Detect which cell encompasses the target text, then output its [x, y] center coordinate. 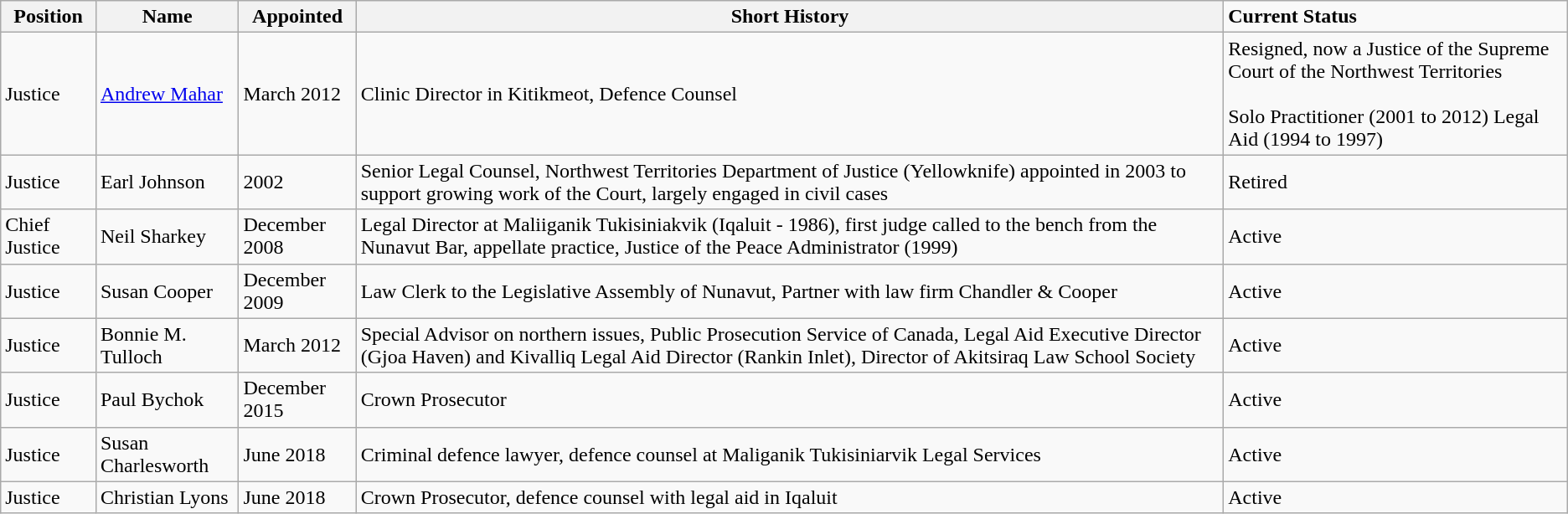
Appointed [297, 17]
Name [167, 17]
Paul Bychok [167, 400]
Earl Johnson [167, 182]
Chief Justice [49, 236]
Retired [1395, 182]
Bonnie M. Tulloch [167, 345]
Current Status [1395, 17]
Crown Prosecutor [789, 400]
2002 [297, 182]
Law Clerk to the Legislative Assembly of Nunavut, Partner with law firm Chandler & Cooper [789, 291]
Criminal defence lawyer, defence counsel at Maliganik Tukisiniarvik Legal Services [789, 454]
Position [49, 17]
Clinic Director in Kitikmeot, Defence Counsel [789, 94]
Neil Sharkey [167, 236]
Short History [789, 17]
Resigned, now a Justice of the Supreme Court of the Northwest TerritoriesSolo Practitioner (2001 to 2012) Legal Aid (1994 to 1997) [1395, 94]
Susan Charlesworth [167, 454]
Crown Prosecutor, defence counsel with legal aid in Iqaluit [789, 497]
Andrew Mahar [167, 94]
Christian Lyons [167, 497]
December 2008 [297, 236]
December 2015 [297, 400]
December 2009 [297, 291]
Susan Cooper [167, 291]
